Locate the cell with the specified text and output its [x, y] center coordinate. 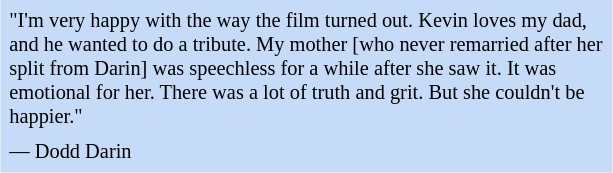
— Dodd Darin [306, 152]
